Locate the cell with the specified text and output its [X, Y] center coordinate. 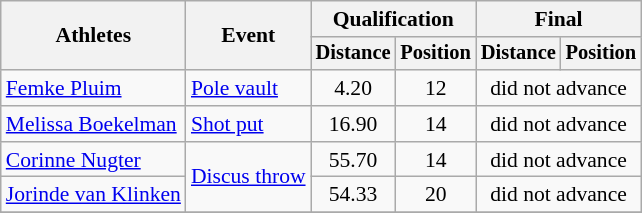
Event [248, 36]
12 [435, 88]
16.90 [354, 124]
Jorinde van Klinken [94, 195]
Athletes [94, 36]
Pole vault [248, 88]
Melissa Boekelman [94, 124]
54.33 [354, 195]
4.20 [354, 88]
Shot put [248, 124]
Discus throw [248, 178]
Final [558, 19]
55.70 [354, 160]
Corinne Nugter [94, 160]
Qualification [394, 19]
Femke Pluim [94, 88]
20 [435, 195]
